Output the [X, Y] coordinate of the center of the cell containing the given text.  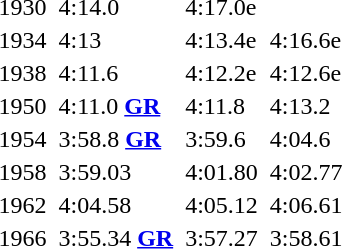
4:04.58 [116, 205]
4:11.0 GR [116, 106]
4:12.2e [222, 73]
4:13.4e [222, 40]
4:05.12 [222, 205]
4:01.80 [222, 172]
3:58.8 GR [116, 139]
4:13 [116, 40]
3:59.6 [222, 139]
3:59.03 [116, 172]
4:11.8 [222, 106]
4:11.6 [116, 73]
